From the cell containing the given text, extract its center point as (x, y) coordinate. 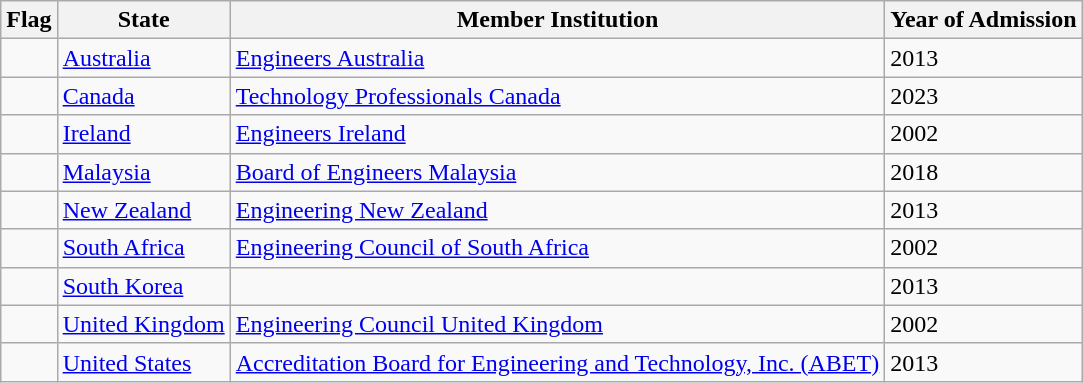
Year of Admission (984, 20)
2023 (984, 96)
Flag (29, 20)
United Kingdom (144, 324)
Ireland (144, 134)
Engineers Ireland (558, 134)
Engineering New Zealand (558, 210)
Malaysia (144, 172)
Engineering Council United Kingdom (558, 324)
United States (144, 362)
Engineering Council of South Africa (558, 248)
Canada (144, 96)
New Zealand (144, 210)
South Korea (144, 286)
Member Institution (558, 20)
Board of Engineers Malaysia (558, 172)
State (144, 20)
South Africa (144, 248)
Technology Professionals Canada (558, 96)
Accreditation Board for Engineering and Technology, Inc. (ABET) (558, 362)
Engineers Australia (558, 58)
Australia (144, 58)
2018 (984, 172)
